Scan for the cell matching the given text and deliver its [x, y] coordinate at center. 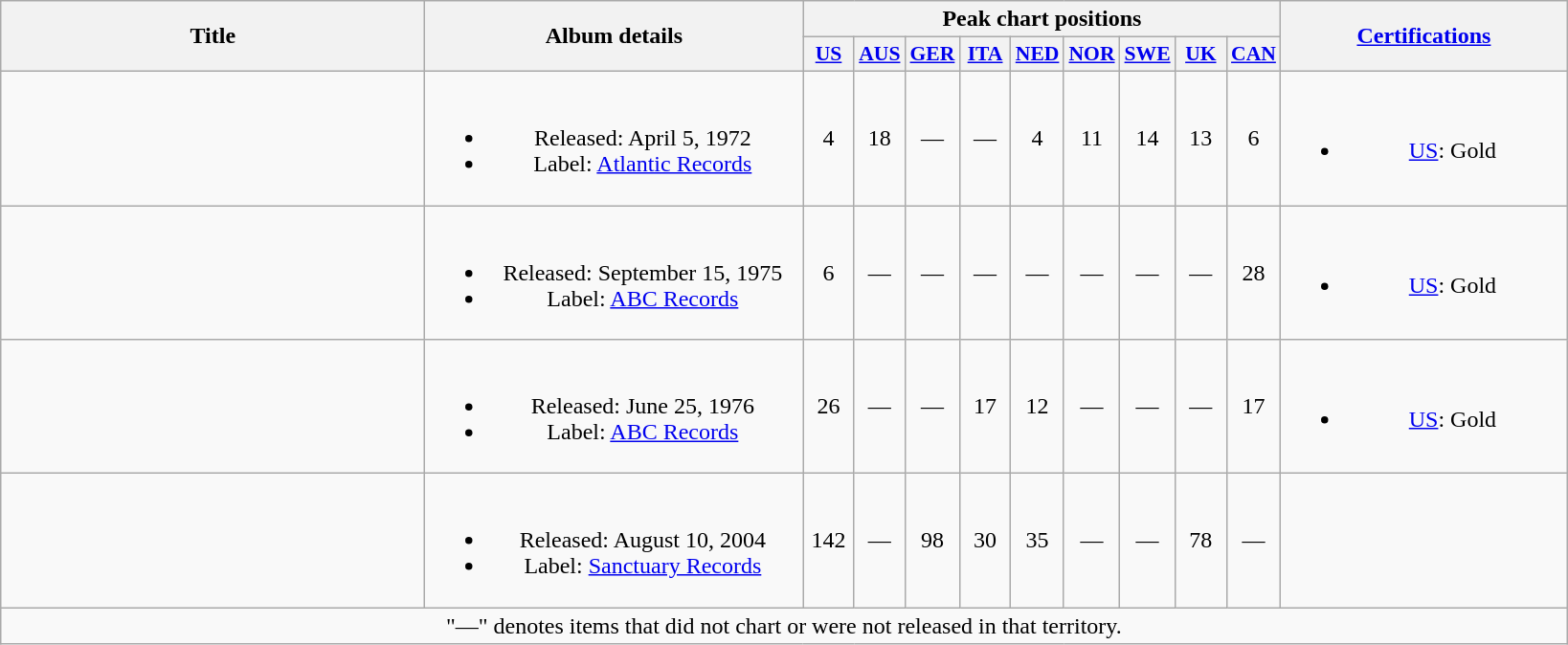
12 [1038, 407]
28 [1254, 272]
"—" denotes items that did not chart or were not released in that territory. [784, 626]
26 [829, 407]
ITA [984, 55]
13 [1200, 138]
Released: June 25, 1976Label: ABC Records [615, 407]
NED [1038, 55]
Released: August 10, 2004Label: Sanctuary Records [615, 541]
US [829, 55]
Certifications [1424, 36]
UK [1200, 55]
30 [984, 541]
78 [1200, 541]
11 [1091, 138]
18 [879, 138]
Released: April 5, 1972Label: Atlantic Records [615, 138]
NOR [1091, 55]
142 [829, 541]
SWE [1148, 55]
Album details [615, 36]
CAN [1254, 55]
35 [1038, 541]
Released: September 15, 1975Label: ABC Records [615, 272]
AUS [879, 55]
GER [932, 55]
98 [932, 541]
Peak chart positions [1042, 19]
Title [213, 36]
14 [1148, 138]
